For the text-containing cell, return its midpoint in [x, y] coordinate format. 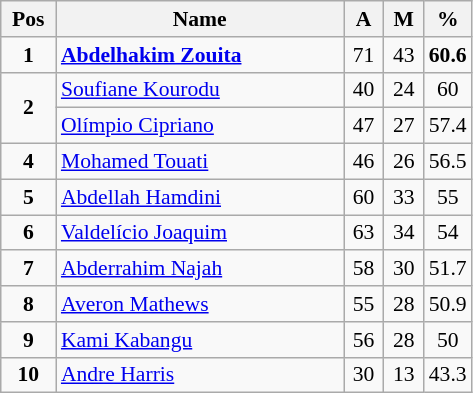
33 [404, 197]
Kami Kabangu [200, 340]
5 [28, 197]
Andre Harris [200, 375]
34 [404, 233]
Olímpio Cipriano [200, 126]
56.5 [448, 162]
Soufiane Kourodu [200, 90]
13 [404, 375]
47 [364, 126]
57.4 [448, 126]
43.3 [448, 375]
8 [28, 304]
Abdelhakim Zouita [200, 55]
26 [404, 162]
50.9 [448, 304]
Abderrahim Najah [200, 269]
Pos [28, 19]
40 [364, 90]
10 [28, 375]
46 [364, 162]
27 [404, 126]
Valdelício Joaquim [200, 233]
6 [28, 233]
51.7 [448, 269]
60.6 [448, 55]
% [448, 19]
63 [364, 233]
M [404, 19]
58 [364, 269]
56 [364, 340]
Mohamed Touati [200, 162]
24 [404, 90]
7 [28, 269]
71 [364, 55]
4 [28, 162]
Averon Mathews [200, 304]
A [364, 19]
1 [28, 55]
2 [28, 108]
50 [448, 340]
Abdellah Hamdini [200, 197]
54 [448, 233]
43 [404, 55]
9 [28, 340]
Name [200, 19]
